Determine the (x, y) coordinate at the center of the cell enclosing the given text.  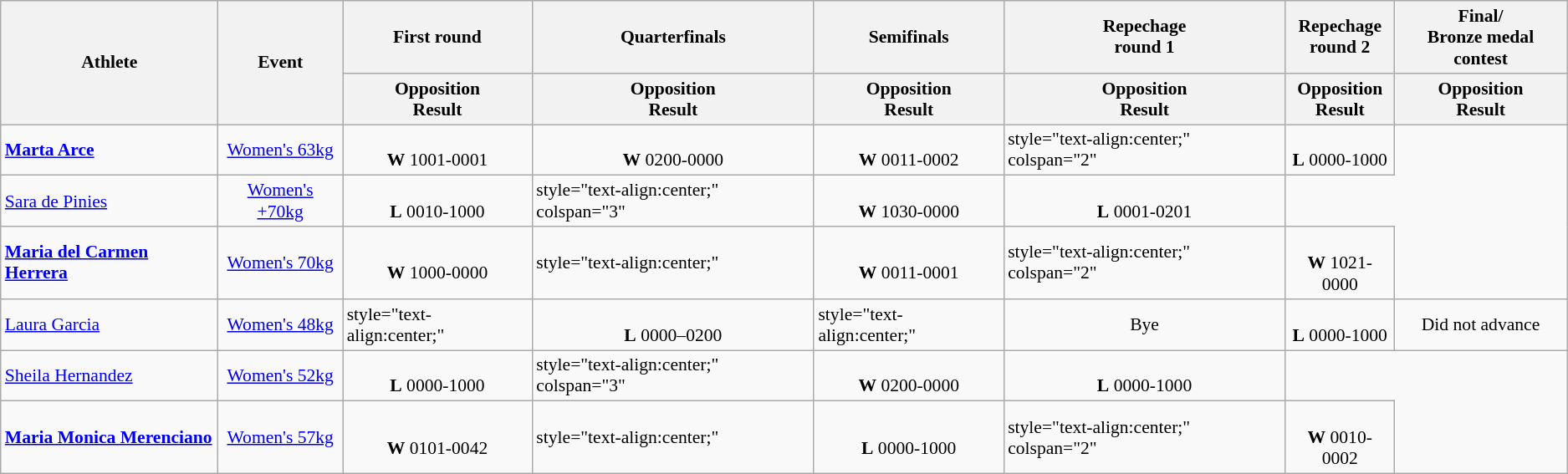
L 0010-1000 (438, 201)
W 0010-0002 (1340, 438)
Maria Monica Merenciano (110, 438)
W 0101-0042 (438, 438)
W 1021-0000 (1340, 262)
Laura Garcia (110, 324)
W 1000-0000 (438, 262)
Event (281, 63)
First round (438, 37)
Athlete (110, 63)
Women's 70kg (281, 262)
Women's 48kg (281, 324)
Sara de Pinies (110, 201)
Sheila Hernandez (110, 376)
Semifinals (908, 37)
Women's 52kg (281, 376)
Repechage round 1 (1144, 37)
W 0011-0001 (908, 262)
Women's +70kg (281, 201)
Repechage round 2 (1340, 37)
Maria del Carmen Herrera (110, 262)
L 0001-0201 (1144, 201)
W 0011-0002 (908, 150)
Did not advance (1480, 324)
Women's 63kg (281, 150)
Marta Arce (110, 150)
L 0000–0200 (672, 324)
Quarterfinals (672, 37)
Final/Bronze medal contest (1480, 37)
Bye (1144, 324)
W 1030-0000 (908, 201)
W 1001-0001 (438, 150)
Women's 57kg (281, 438)
